Scan for the cell matching the given text and deliver its (x, y) coordinate at center. 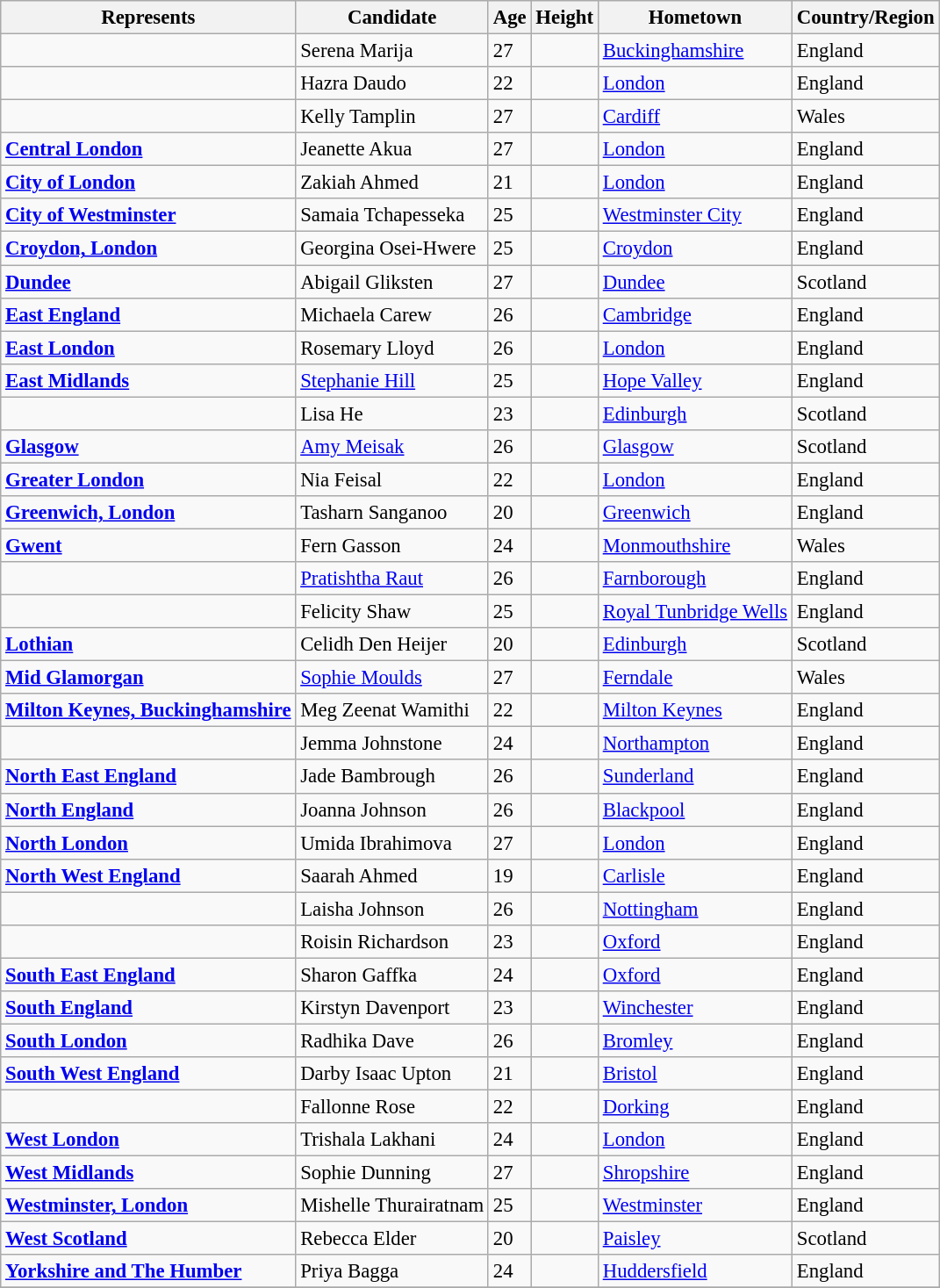
Roisin Richardson (392, 942)
Hometown (695, 18)
Carlisle (695, 875)
Trishala Lakhani (392, 1140)
Laisha Johnson (392, 909)
South England (148, 1008)
West Midlands (148, 1173)
Kirstyn Davenport (392, 1008)
Felicity Shaw (392, 612)
Michaela Carew (392, 314)
Country/Region (865, 18)
Rosemary Lloyd (392, 348)
North West England (148, 875)
Sophie Dunning (392, 1173)
Hazra Daudo (392, 83)
Rebecca Elder (392, 1239)
Milton Keynes (695, 710)
Height (564, 18)
Samaia Tchapesseka (392, 215)
Mid Glamorgan (148, 678)
Joanna Johnson (392, 809)
North East England (148, 777)
Amy Meisak (392, 447)
Candidate (392, 18)
Westminster City (695, 215)
Central London (148, 149)
Tasharn Sanganoo (392, 513)
Winchester (695, 1008)
Fern Gasson (392, 545)
Jemma Johnstone (392, 744)
Shropshire (695, 1173)
East London (148, 348)
Jeanette Akua (392, 149)
Celidh Den Heijer (392, 644)
Westminster, London (148, 1205)
Age (509, 18)
East England (148, 314)
Bromley (695, 1040)
Royal Tunbridge Wells (695, 612)
Abigail Gliksten (392, 282)
Saarah Ahmed (392, 875)
Pratishtha Raut (392, 579)
Georgina Osei-Hwere (392, 248)
West London (148, 1140)
Milton Keynes, Buckinghamshire (148, 710)
Dorking (695, 1107)
Farnborough (695, 579)
19 (509, 875)
Gwent (148, 545)
Croydon, London (148, 248)
Mishelle Thurairatnam (392, 1205)
Nottingham (695, 909)
Jade Bambrough (392, 777)
South London (148, 1040)
Sunderland (695, 777)
Bristol (695, 1074)
Monmouthshire (695, 545)
Zakiah Ahmed (392, 183)
Greenwich, London (148, 513)
Blackpool (695, 809)
Ferndale (695, 678)
Darby Isaac Upton (392, 1074)
Cardiff (695, 117)
Sophie Moulds (392, 678)
Croydon (695, 248)
Buckinghamshire (695, 51)
South West England (148, 1074)
City of Westminster (148, 215)
Westminster (695, 1205)
Nia Feisal (392, 479)
Hope Valley (695, 380)
Lothian (148, 644)
Lisa He (392, 414)
North London (148, 843)
Serena Marija (392, 51)
Represents (148, 18)
West Scotland (148, 1239)
Kelly Tamplin (392, 117)
Radhika Dave (392, 1040)
Sharon Gaffka (392, 975)
South East England (148, 975)
City of London (148, 183)
Cambridge (695, 314)
Greenwich (695, 513)
Stephanie Hill (392, 380)
Paisley (695, 1239)
Greater London (148, 479)
North England (148, 809)
Fallonne Rose (392, 1107)
Northampton (695, 744)
Meg Zeenat Wamithi (392, 710)
East Midlands (148, 380)
Umida Ibrahimova (392, 843)
